Search for the cell housing the specified text and yield its (x, y) center coordinate. 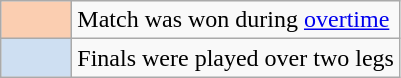
Finals were played over two legs (236, 58)
Match was won during overtime (236, 20)
